Return (x, y) of the center of cell containing provided text 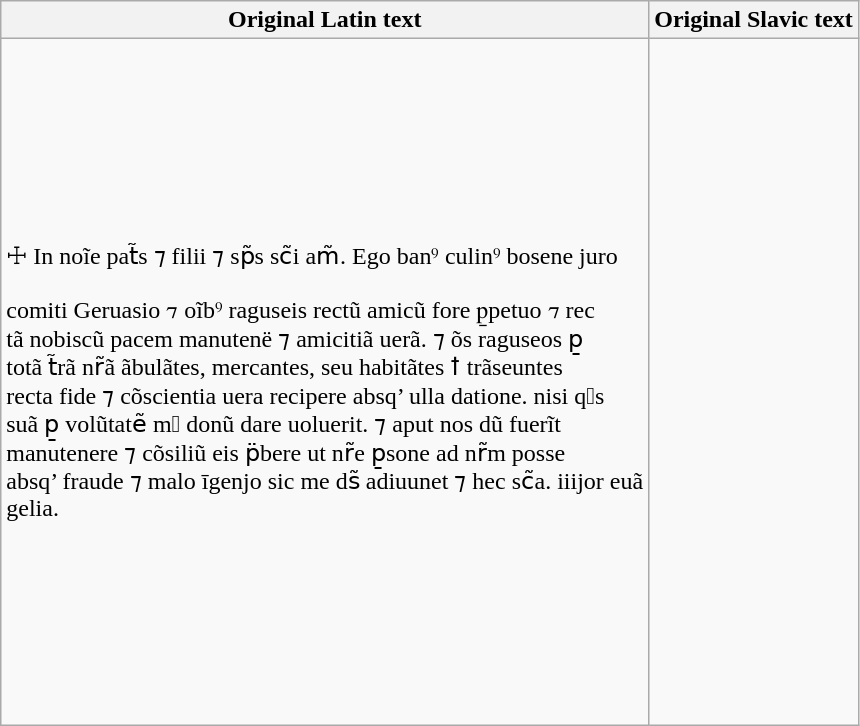
Original Slavic text (754, 20)
Original Latin text (325, 20)
